Detect which cell encompasses the target text, then output its (x, y) center coordinate. 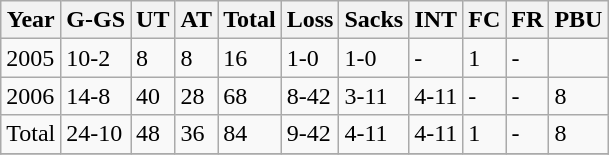
AT (196, 20)
FC (484, 20)
Sacks (374, 20)
28 (196, 96)
Year (31, 20)
UT (153, 20)
48 (153, 134)
24-10 (96, 134)
2005 (31, 58)
FR (528, 20)
40 (153, 96)
Loss (310, 20)
INT (436, 20)
8-42 (310, 96)
9-42 (310, 134)
14-8 (96, 96)
2006 (31, 96)
10-2 (96, 58)
36 (196, 134)
G-GS (96, 20)
16 (250, 58)
PBU (578, 20)
84 (250, 134)
3-11 (374, 96)
68 (250, 96)
